Return the (x, y) coordinate for the center point of the cell that contains the specified text.  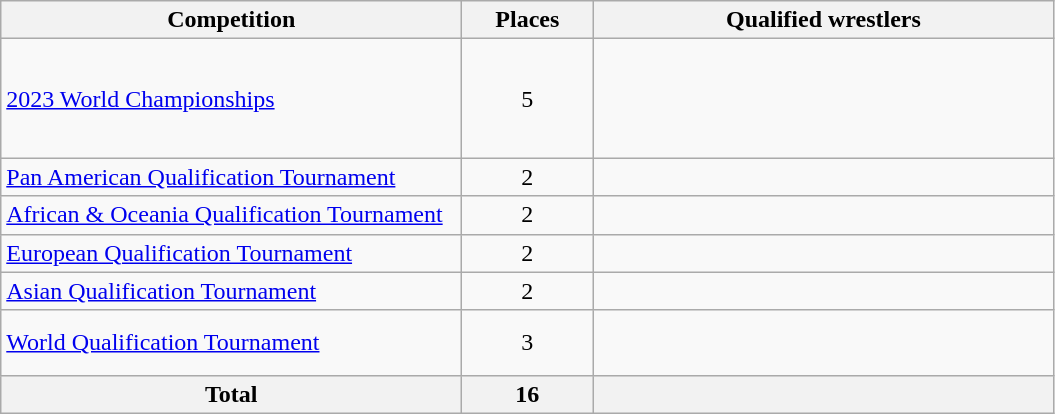
European Qualification Tournament (232, 253)
African & Oceania Qualification Tournament (232, 215)
Total (232, 394)
3 (528, 342)
World Qualification Tournament (232, 342)
Qualified wrestlers (824, 20)
Asian Qualification Tournament (232, 291)
2023 World Championships (232, 98)
Places (528, 20)
Pan American Qualification Tournament (232, 177)
16 (528, 394)
Competition (232, 20)
5 (528, 98)
